Extract the [x, y] coordinate from the center of the cell holding the provided text.  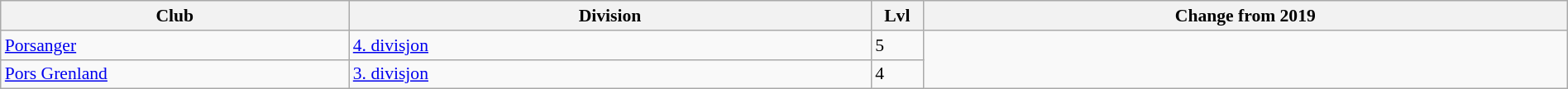
Division [610, 16]
4 [896, 74]
5 [896, 45]
Club [175, 16]
Lvl [896, 16]
4. divisjon [610, 45]
Pors Grenland [175, 74]
3. divisjon [610, 74]
Porsanger [175, 45]
Change from 2019 [1245, 16]
